Capture the cell that displays the provided text and extract its [x, y] central coordinate. 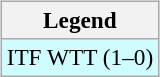
ITF WTT (1–0) [80, 57]
Legend [80, 20]
